Scan for the cell matching the given text and deliver its [x, y] coordinate at center. 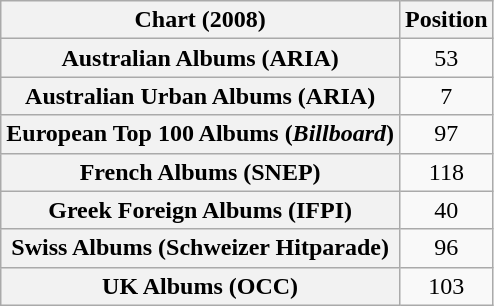
40 [446, 210]
Greek Foreign Albums (IFPI) [200, 210]
96 [446, 248]
Chart (2008) [200, 20]
UK Albums (OCC) [200, 286]
118 [446, 172]
French Albums (SNEP) [200, 172]
53 [446, 58]
Australian Albums (ARIA) [200, 58]
7 [446, 96]
Swiss Albums (Schweizer Hitparade) [200, 248]
Australian Urban Albums (ARIA) [200, 96]
97 [446, 134]
European Top 100 Albums (Billboard) [200, 134]
Position [446, 20]
103 [446, 286]
